Return the [X, Y] coordinate for the center point of the cell that contains the specified text.  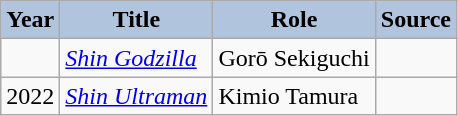
Title [136, 20]
Shin Godzilla [136, 58]
Gorō Sekiguchi [294, 58]
Source [416, 20]
Year [30, 20]
2022 [30, 96]
Kimio Tamura [294, 96]
Shin Ultraman [136, 96]
Role [294, 20]
